From the cell containing the given text, extract its center point as [X, Y] coordinate. 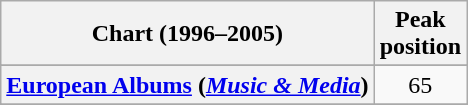
65 [420, 85]
European Albums (Music & Media) [188, 85]
Peakposition [420, 34]
Chart (1996–2005) [188, 34]
